Return [x, y] of the center of cell containing provided text 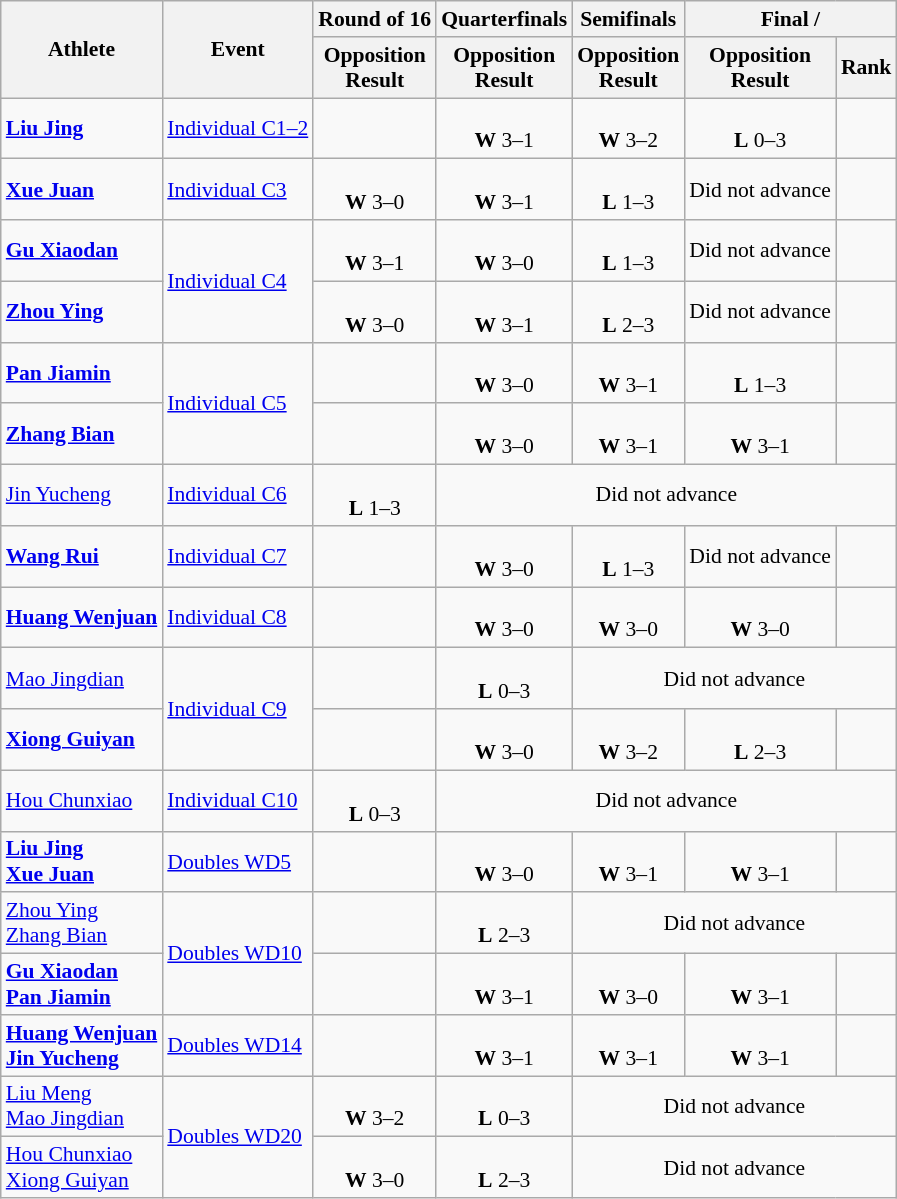
Hou ChunxiaoXiong Guiyan [82, 1168]
Individual C9 [238, 709]
Individual C1–2 [238, 128]
Pan Jiamin [82, 372]
Liu Jing [82, 128]
Quarterfinals [504, 19]
Semifinals [628, 19]
Huang Wenjuan [82, 618]
Individual C10 [238, 800]
Individual C5 [238, 403]
Individual C6 [238, 496]
Xiong Guiyan [82, 740]
Wang Rui [82, 556]
Individual C4 [238, 281]
Individual C7 [238, 556]
Doubles WD5 [238, 862]
Liu JingXue Juan [82, 862]
Athlete [82, 50]
Zhang Bian [82, 434]
Mao Jingdian [82, 678]
Individual C3 [238, 190]
Individual C8 [238, 618]
Gu XiaodanPan Jiamin [82, 984]
Liu MengMao Jingdian [82, 1106]
Zhou Ying [82, 312]
Final / [790, 19]
Xue Juan [82, 190]
Huang WenjuanJin Yucheng [82, 1046]
Jin Yucheng [82, 496]
Doubles WD20 [238, 1137]
Doubles WD14 [238, 1046]
Event [238, 50]
Hou Chunxiao [82, 800]
Zhou YingZhang Bian [82, 924]
Rank [866, 68]
Gu Xiaodan [82, 250]
Doubles WD10 [238, 954]
Round of 16 [374, 19]
